Capture the cell that displays the provided text and extract its [X, Y] central coordinate. 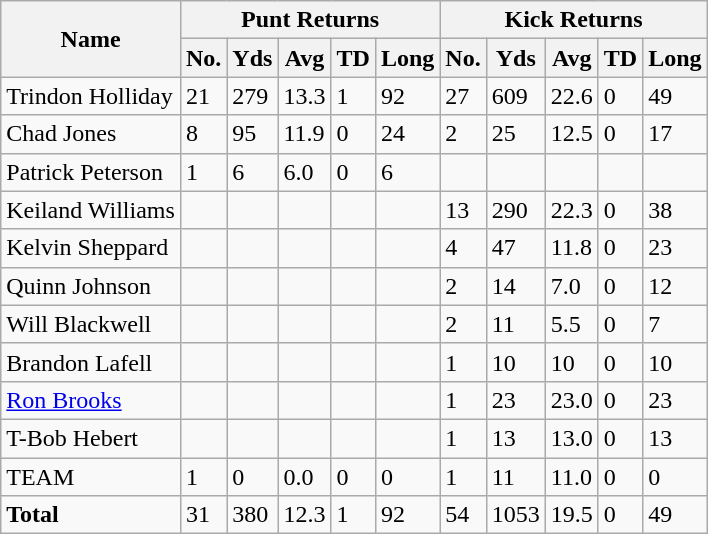
23.0 [572, 400]
Ron Brooks [91, 400]
11.9 [304, 134]
290 [516, 210]
Kelvin Sheppard [91, 248]
T-Bob Hebert [91, 438]
Chad Jones [91, 134]
22.6 [572, 96]
6.0 [304, 172]
47 [516, 248]
13.3 [304, 96]
Keiland Williams [91, 210]
1053 [516, 515]
Name [91, 39]
27 [463, 96]
38 [675, 210]
12.5 [572, 134]
Will Blackwell [91, 324]
22.3 [572, 210]
Punt Returns [310, 20]
Kick Returns [574, 20]
Total [91, 515]
14 [516, 286]
Brandon Lafell [91, 362]
4 [463, 248]
7.0 [572, 286]
13.0 [572, 438]
Patrick Peterson [91, 172]
54 [463, 515]
95 [252, 134]
Quinn Johnson [91, 286]
279 [252, 96]
17 [675, 134]
25 [516, 134]
31 [203, 515]
Trindon Holliday [91, 96]
11.8 [572, 248]
609 [516, 96]
TEAM [91, 477]
24 [407, 134]
8 [203, 134]
12.3 [304, 515]
0.0 [304, 477]
21 [203, 96]
11.0 [572, 477]
5.5 [572, 324]
7 [675, 324]
19.5 [572, 515]
12 [675, 286]
380 [252, 515]
